Output the (x, y) coordinate of the center of the cell containing the given text.  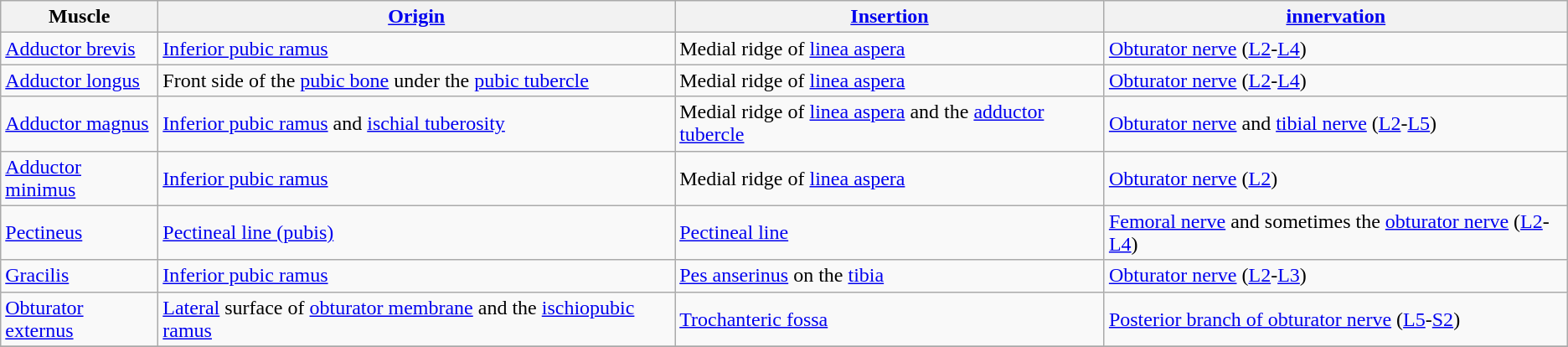
Medial ridge of linea aspera and the adductor tubercle (890, 124)
Front side of the pubic bone under the pubic tubercle (417, 80)
Trochanteric fossa (890, 319)
Adductor brevis (80, 49)
Pectineal line (pubis) (417, 233)
Obturator nerve and tibial nerve (L2-L5) (1335, 124)
Pectineal line (890, 233)
Obturator nerve (L2-L3) (1335, 276)
Obturator externus (80, 319)
Obturator nerve (L2) (1335, 178)
Muscle (80, 17)
Pes anserinus on the tibia (890, 276)
Femoral nerve and sometimes the obturator nerve (L2-L4) (1335, 233)
Adductor longus (80, 80)
Inferior pubic ramus and ischial tuberosity (417, 124)
innervation (1335, 17)
Insertion (890, 17)
Origin (417, 17)
Gracilis (80, 276)
Adductor minimus (80, 178)
Adductor magnus (80, 124)
Posterior branch of obturator nerve (L5-S2) (1335, 319)
Pectineus (80, 233)
Lateral surface of obturator membrane and the ischiopubic ramus (417, 319)
